Scan for the cell matching the given text and deliver its (X, Y) coordinate at center. 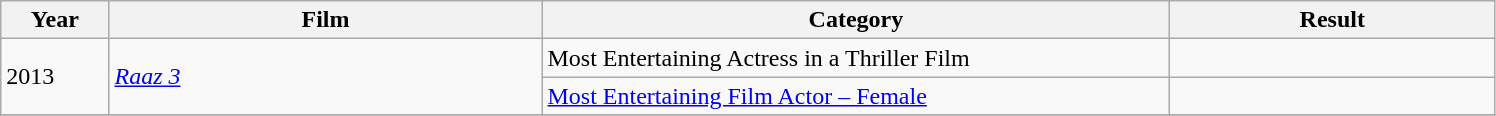
Most Entertaining Film Actor – Female (856, 96)
Film (326, 20)
Raaz 3 (326, 77)
Most Entertaining Actress in a Thriller Film (856, 58)
Year (55, 20)
2013 (55, 77)
Category (856, 20)
Result (1332, 20)
